Provide the (x, y) coordinate of the cell's center where the given text is located.  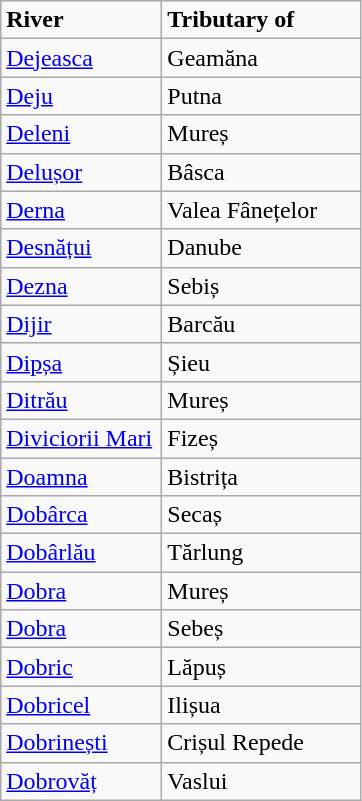
Tărlung (262, 553)
Tributary of (262, 20)
Dobricel (82, 705)
Dobric (82, 667)
Lăpuș (262, 667)
Secaș (262, 515)
Sebeș (262, 629)
Danube (262, 248)
Dipșa (82, 362)
Bâsca (262, 172)
Barcău (262, 324)
Dobrovăț (82, 781)
Dobrinești (82, 743)
Deleni (82, 134)
Dijir (82, 324)
Crișul Repede (262, 743)
Dobârca (82, 515)
Șieu (262, 362)
Geamăna (262, 58)
Ilișua (262, 705)
Valea Fânețelor (262, 210)
Fizeș (262, 438)
Dezna (82, 286)
Ditrău (82, 400)
Diviciorii Mari (82, 438)
Sebiș (262, 286)
Derna (82, 210)
Delușor (82, 172)
Desnățui (82, 248)
Bistrița (262, 477)
Putna (262, 96)
Deju (82, 96)
Dejeasca (82, 58)
Vaslui (262, 781)
Doamna (82, 477)
River (82, 20)
Dobârlău (82, 553)
